Locate the cell with the specified text and output its (X, Y) center coordinate. 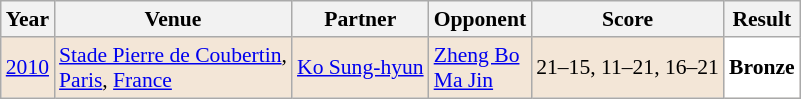
Year (28, 19)
2010 (28, 68)
Result (762, 19)
Venue (173, 19)
Stade Pierre de Coubertin,Paris, France (173, 68)
Bronze (762, 68)
Partner (360, 19)
21–15, 11–21, 16–21 (628, 68)
Ko Sung-hyun (360, 68)
Opponent (480, 19)
Zheng Bo Ma Jin (480, 68)
Score (628, 19)
